Find where the given text appears and provide that cell's center as (x, y) coordinate. 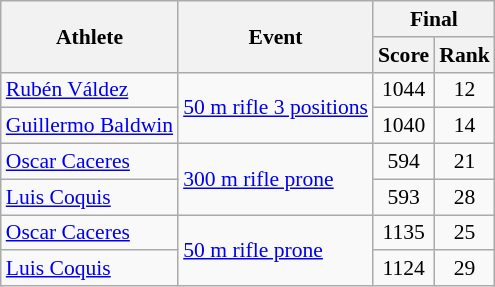
Score (404, 55)
1135 (404, 233)
1124 (404, 269)
Athlete (90, 36)
14 (464, 126)
50 m rifle 3 positions (276, 108)
28 (464, 197)
12 (464, 90)
Guillermo Baldwin (90, 126)
300 m rifle prone (276, 180)
Rank (464, 55)
50 m rifle prone (276, 250)
1040 (404, 126)
593 (404, 197)
29 (464, 269)
Event (276, 36)
Final (434, 19)
21 (464, 162)
594 (404, 162)
25 (464, 233)
1044 (404, 90)
Rubén Váldez (90, 90)
